Detect which cell encompasses the target text, then output its (x, y) center coordinate. 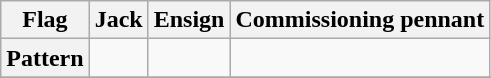
Pattern (45, 58)
Jack (118, 20)
Flag (45, 20)
Commissioning pennant (360, 20)
Ensign (189, 20)
